Determine the [X, Y] coordinate at the center of the cell enclosing the given text.  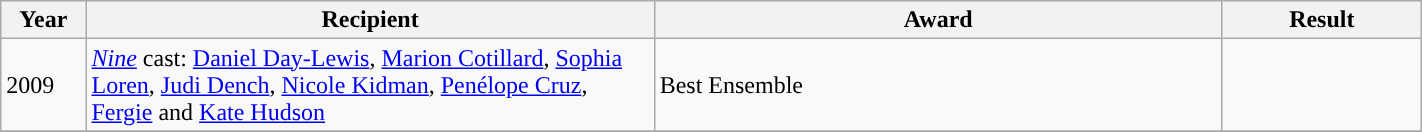
Result [1322, 20]
Recipient [370, 20]
Best Ensemble [938, 85]
Nine cast: Daniel Day-Lewis, Marion Cotillard, Sophia Loren, Judi Dench, Nicole Kidman, Penélope Cruz, Fergie and Kate Hudson [370, 85]
Award [938, 20]
2009 [44, 85]
Year [44, 20]
